Output the (x, y) coordinate of the center of the cell containing the given text.  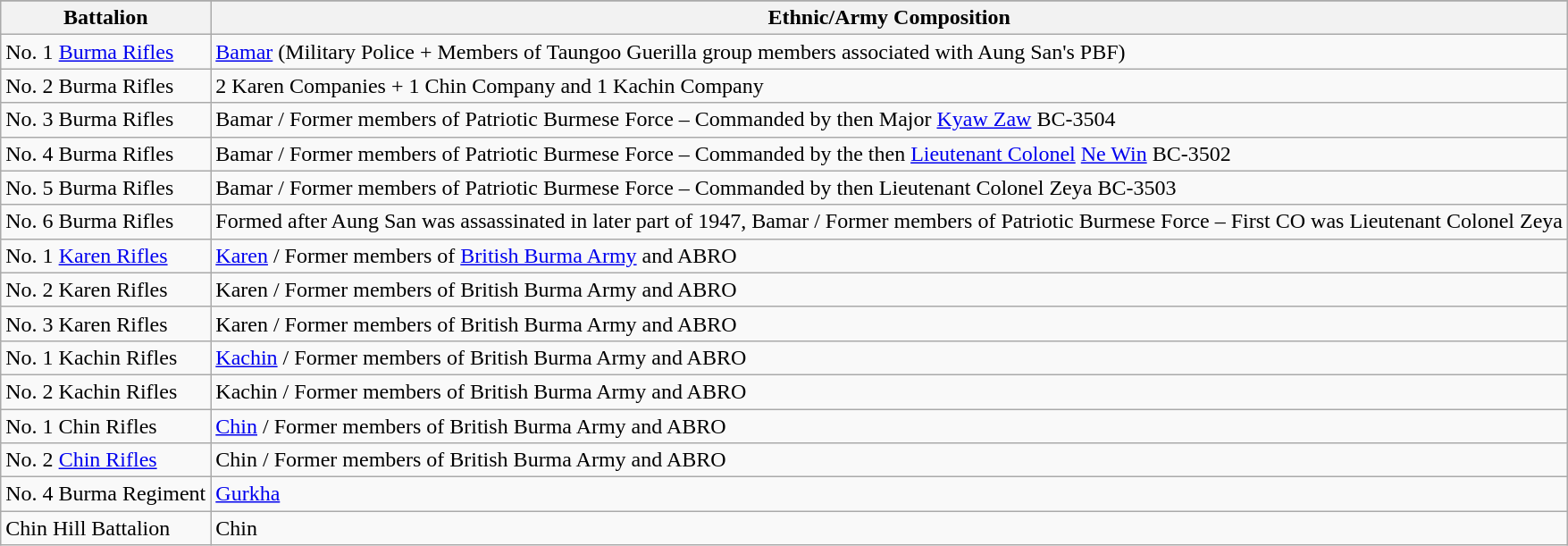
No. 1 Kachin Rifles (105, 357)
No. 3 Burma Rifles (105, 120)
Chin Hill Battalion (105, 528)
No. 1 Burma Rifles (105, 52)
Battalion (105, 18)
Ethnic/Army Composition (890, 18)
No. 6 Burma Rifles (105, 222)
No. 2 Chin Rifles (105, 460)
No. 1 Chin Rifles (105, 426)
Bamar / Former members of Patriotic Burmese Force – Commanded by then Lieutenant Colonel Zeya BC-3503 (890, 188)
No. 2 Karen Rifles (105, 290)
Chin (890, 528)
No. 4 Burma Rifles (105, 154)
No. 1 Karen Rifles (105, 256)
Gurkha (890, 494)
2 Karen Companies + 1 Chin Company and 1 Kachin Company (890, 86)
Bamar / Former members of Patriotic Burmese Force – Commanded by then Major Kyaw Zaw BC-3504 (890, 120)
No. 5 Burma Rifles (105, 188)
No. 4 Burma Regiment (105, 494)
No. 3 Karen Rifles (105, 323)
Bamar (Military Police + Members of Taungoo Guerilla group members associated with Aung San's PBF) (890, 52)
No. 2 Burma Rifles (105, 86)
No. 2 Kachin Rifles (105, 391)
Bamar / Former members of Patriotic Burmese Force – Commanded by the then Lieutenant Colonel Ne Win BC-3502 (890, 154)
